Identify which cell holds the provided text, then report its (X, Y) central coordinate. 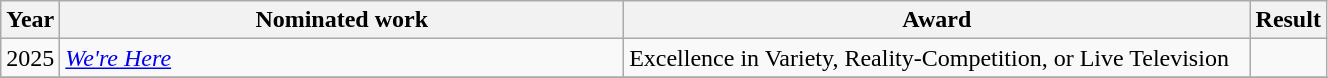
We're Here (342, 58)
Result (1288, 20)
Nominated work (342, 20)
Award (937, 20)
Year (30, 20)
Excellence in Variety, Reality-Competition, or Live Television (937, 58)
2025 (30, 58)
